Detect which cell encompasses the target text, then output its (x, y) center coordinate. 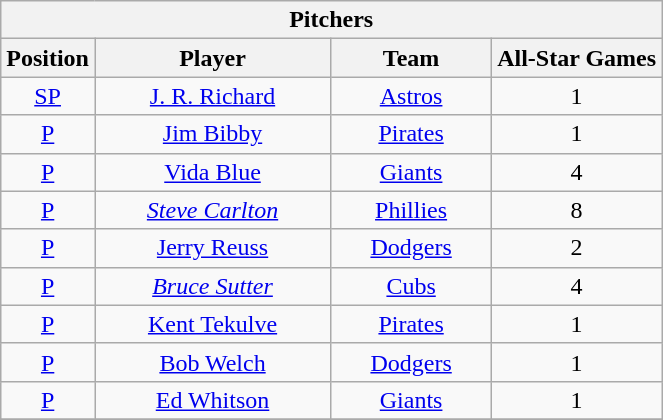
All-Star Games (577, 58)
Cubs (412, 286)
Bob Welch (212, 362)
Pitchers (332, 20)
J. R. Richard (212, 96)
Steve Carlton (212, 210)
Player (212, 58)
Phillies (412, 210)
Jerry Reuss (212, 248)
Team (412, 58)
Astros (412, 96)
Vida Blue (212, 172)
SP (48, 96)
Ed Whitson (212, 400)
Position (48, 58)
Bruce Sutter (212, 286)
8 (577, 210)
Jim Bibby (212, 134)
Kent Tekulve (212, 324)
2 (577, 248)
